Detect which cell encompasses the target text, then output its (X, Y) center coordinate. 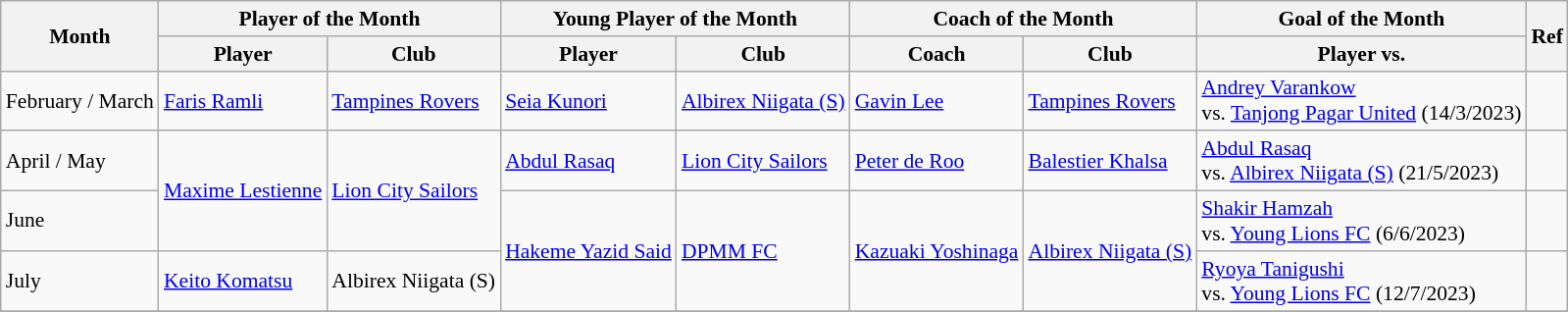
July (80, 281)
Peter de Roo (937, 161)
Seia Kunori (588, 100)
June (80, 222)
Gavin Lee (937, 100)
Coach (937, 54)
Coach of the Month (1024, 19)
April / May (80, 161)
DPMM FC (763, 251)
Shakir Hamzah vs. Young Lions FC (6/6/2023) (1361, 222)
Young Player of the Month (675, 19)
Keito Komatsu (243, 281)
Player vs. (1361, 54)
Abdul Rasaq (588, 161)
Goal of the Month (1361, 19)
Andrey Varankow vs. Tanjong Pagar United (14/3/2023) (1361, 100)
Ryoya Tanigushi vs. Young Lions FC (12/7/2023) (1361, 281)
Kazuaki Yoshinaga (937, 251)
Balestier Khalsa (1110, 161)
Hakeme Yazid Said (588, 251)
Ref (1546, 35)
Player of the Month (329, 19)
Month (80, 35)
Maxime Lestienne (243, 191)
Abdul Rasaq vs. Albirex Niigata (S) (21/5/2023) (1361, 161)
Faris Ramli (243, 100)
February / March (80, 100)
